Capture the cell that displays the provided text and extract its [X, Y] central coordinate. 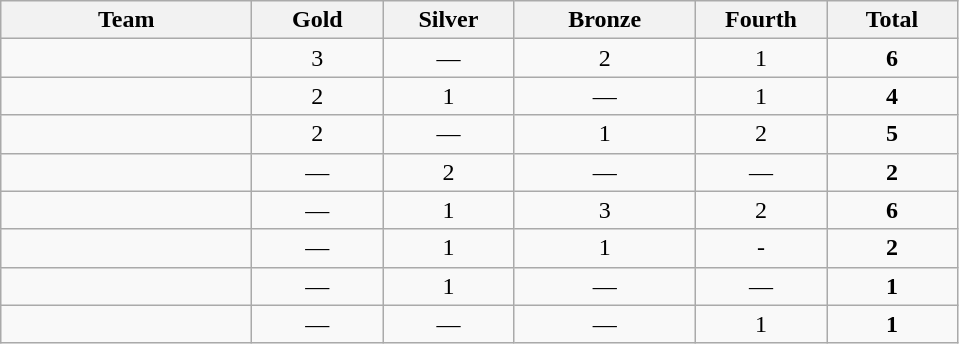
Gold [318, 20]
5 [892, 134]
Bronze [605, 20]
4 [892, 96]
Silver [448, 20]
- [760, 248]
Team [126, 20]
Total [892, 20]
Fourth [760, 20]
